Search for the cell housing the specified text and yield its (x, y) center coordinate. 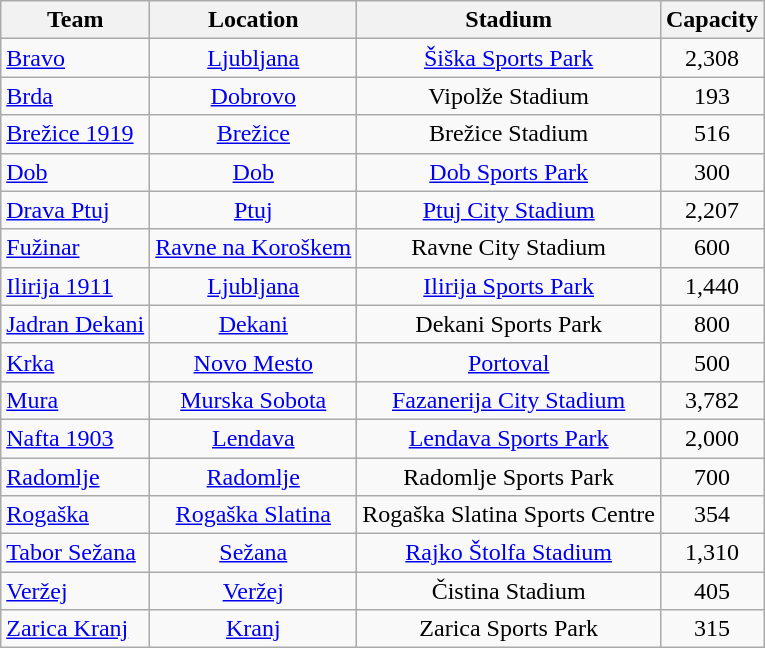
Location (254, 20)
1,440 (712, 286)
1,310 (712, 553)
Rogaška Slatina Sports Centre (509, 515)
Portoval (509, 362)
Ilirija 1911 (76, 286)
Ilirija Sports Park (509, 286)
Sežana (254, 553)
Vipolže Stadium (509, 96)
Rogaška (76, 515)
Murska Sobota (254, 400)
Stadium (509, 20)
Dob Sports Park (509, 172)
Brežice 1919 (76, 134)
Čistina Stadium (509, 591)
Rogaška Slatina (254, 515)
Kranj (254, 629)
Novo Mesto (254, 362)
Dekani (254, 324)
Ravne na Koroškem (254, 248)
Ptuj City Stadium (509, 210)
300 (712, 172)
Ptuj (254, 210)
405 (712, 591)
Krka (76, 362)
Capacity (712, 20)
700 (712, 477)
Mura (76, 400)
600 (712, 248)
Brežice (254, 134)
Tabor Sežana (76, 553)
Rajko Štolfa Stadium (509, 553)
800 (712, 324)
Šiška Sports Park (509, 58)
Ravne City Stadium (509, 248)
Lendava (254, 438)
Fazanerija City Stadium (509, 400)
Dobrovo (254, 96)
Brda (76, 96)
Dekani Sports Park (509, 324)
193 (712, 96)
3,782 (712, 400)
Nafta 1903 (76, 438)
Radomlje Sports Park (509, 477)
2,207 (712, 210)
Jadran Dekani (76, 324)
Team (76, 20)
Bravo (76, 58)
Drava Ptuj (76, 210)
315 (712, 629)
Zarica Kranj (76, 629)
Fužinar (76, 248)
516 (712, 134)
2,000 (712, 438)
Zarica Sports Park (509, 629)
Lendava Sports Park (509, 438)
2,308 (712, 58)
354 (712, 515)
500 (712, 362)
Brežice Stadium (509, 134)
